Identify which cell holds the provided text, then report its (X, Y) central coordinate. 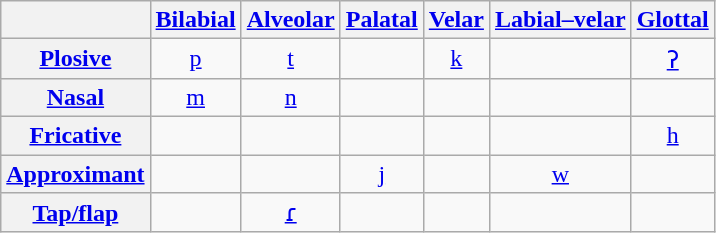
Nasal (76, 97)
h (672, 135)
n (290, 97)
Tap/flap (76, 213)
Bilabial (196, 20)
j (382, 173)
k (456, 59)
Glottal (672, 20)
ɾ (290, 213)
Plosive (76, 59)
w (560, 173)
Fricative (76, 135)
Palatal (382, 20)
p (196, 59)
Approximant (76, 173)
Alveolar (290, 20)
m (196, 97)
Labial–velar (560, 20)
ʔ (672, 59)
t (290, 59)
Velar (456, 20)
